Search for the cell housing the specified text and yield its [x, y] center coordinate. 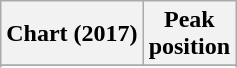
Peak position [189, 34]
Chart (2017) [72, 34]
